Identify which cell holds the provided text, then report its [x, y] central coordinate. 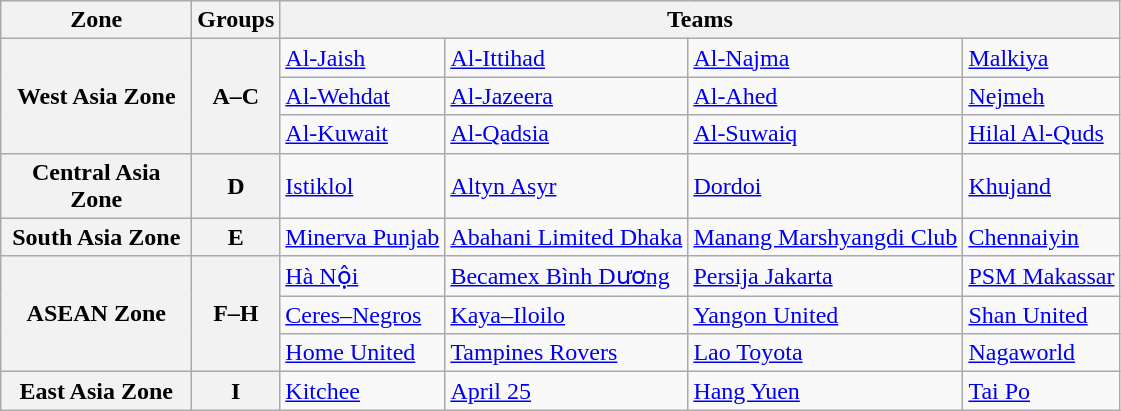
Al-Jaish [362, 58]
Home United [362, 353]
Minerva Punjab [362, 237]
Zone [96, 20]
South Asia Zone [96, 237]
East Asia Zone [96, 391]
PSM Makassar [1042, 276]
D [236, 186]
E [236, 237]
A–C [236, 96]
Becamex Bình Dương [566, 276]
Manang Marshyangdi Club [826, 237]
Nejmeh [1042, 96]
F–H [236, 314]
Kitchee [362, 391]
Nagaworld [1042, 353]
Al-Suwaiq [826, 134]
Kaya–Iloilo [566, 315]
Al-Qadsia [566, 134]
Central Asia Zone [96, 186]
Persija Jakarta [826, 276]
Khujand [1042, 186]
Abahani Limited Dhaka [566, 237]
Al-Ittihad [566, 58]
Al-Wehdat [362, 96]
West Asia Zone [96, 96]
Tai Po [1042, 391]
Dordoi [826, 186]
Teams [700, 20]
ASEAN Zone [96, 314]
Altyn Asyr [566, 186]
Malkiya [1042, 58]
Lao Toyota [826, 353]
Chennaiyin [1042, 237]
Groups [236, 20]
Al-Jazeera [566, 96]
Istiklol [362, 186]
Al-Najma [826, 58]
Al-Kuwait [362, 134]
Hang Yuen [826, 391]
Tampines Rovers [566, 353]
Hilal Al-Quds [1042, 134]
Al-Ahed [826, 96]
April 25 [566, 391]
I [236, 391]
Ceres–Negros [362, 315]
Yangon United [826, 315]
Shan United [1042, 315]
Hà Nội [362, 276]
